Output the (x, y) coordinate of the center of the cell containing the given text.  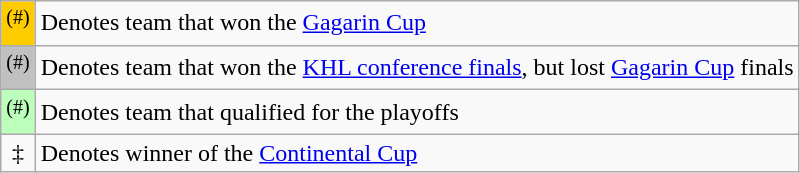
Denotes winner of the Continental Cup (417, 153)
Denotes team that qualified for the playoffs (417, 112)
Denotes team that won the KHL conference finals, but lost Gagarin Cup finals (417, 68)
Denotes team that won the Gagarin Cup (417, 24)
‡ (18, 153)
